Scan for the cell matching the given text and deliver its [x, y] coordinate at center. 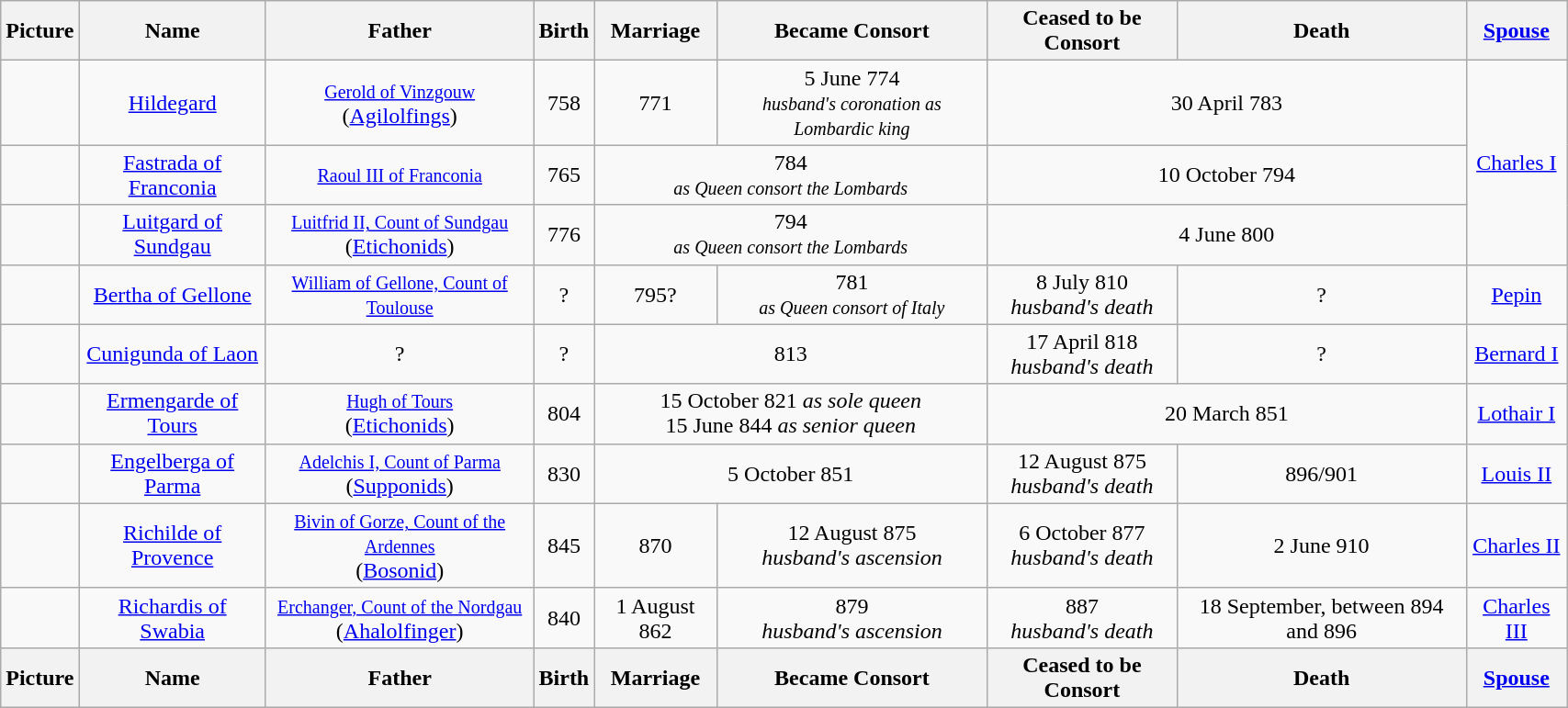
Hildegard [173, 103]
William of Gellone, Count of Toulouse [400, 294]
15 October 821 as sole queen15 June 844 as senior queen [791, 413]
794as Queen consort the Lombards [791, 235]
4 June 800 [1227, 235]
Engelberga of Parma [173, 474]
5 June 774husband's coronation as Lombardic king [852, 103]
Adelchis I, Count of Parma(Supponids) [400, 474]
830 [564, 474]
1 August 862 [656, 617]
Richilde of Provence [173, 545]
17 April 818husband's death [1082, 354]
Luitfrid II, Count of Sundgau(Etichonids) [400, 235]
845 [564, 545]
6 October 877husband's death [1082, 545]
781as Queen consort of Italy [852, 294]
Ermengarde of Tours [173, 413]
2 June 910 [1321, 545]
5 October 851 [791, 474]
18 September, between 894 and 896 [1321, 617]
879husband's ascension [852, 617]
Fastrada of Franconia [173, 174]
Gerold of Vinzgouw(Agilolfings) [400, 103]
795? [656, 294]
813 [791, 354]
Erchanger, Count of the Nordgau(Ahalolfinger) [400, 617]
896/901 [1321, 474]
Charles II [1517, 545]
840 [564, 617]
765 [564, 174]
Bivin of Gorze, Count of the Ardennes(Bosonid) [400, 545]
Luitgard of Sundgau [173, 235]
10 October 794 [1227, 174]
758 [564, 103]
Cunigunda of Laon [173, 354]
870 [656, 545]
20 March 851 [1227, 413]
30 April 783 [1227, 103]
776 [564, 235]
Raoul III of Franconia [400, 174]
784as Queen consort the Lombards [791, 174]
Louis II [1517, 474]
Pepin [1517, 294]
Bernard I [1517, 354]
Bertha of Gellone [173, 294]
Charles I [1517, 163]
Charles III [1517, 617]
771 [656, 103]
Lothair I [1517, 413]
12 August 875husband's death [1082, 474]
804 [564, 413]
Richardis of Swabia [173, 617]
Hugh of Tours(Etichonids) [400, 413]
12 August 875husband's ascension [852, 545]
887husband's death [1082, 617]
8 July 810husband's death [1082, 294]
